Detect which cell encompasses the target text, then output its (X, Y) center coordinate. 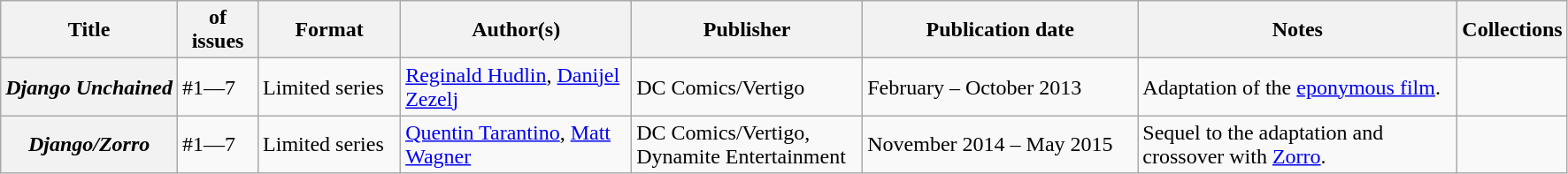
DC Comics/Vertigo (747, 87)
November 2014 – May 2015 (1000, 145)
Django Unchained (89, 87)
Django/Zorro (89, 145)
Collections (1512, 30)
Notes (1297, 30)
Reginald Hudlin, Danijel Zezelj (517, 87)
of issues (218, 30)
Publisher (747, 30)
Author(s) (517, 30)
DC Comics/Vertigo, Dynamite Entertainment (747, 145)
Publication date (1000, 30)
Quentin Tarantino, Matt Wagner (517, 145)
Adaptation of the eponymous film. (1297, 87)
February – October 2013 (1000, 87)
Sequel to the adaptation and crossover with Zorro. (1297, 145)
Format (329, 30)
Title (89, 30)
